Return (X, Y) of the center of cell containing provided text 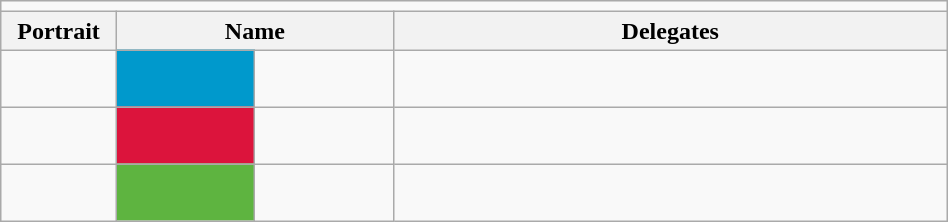
Delegates (670, 31)
Name (254, 31)
Portrait (59, 31)
